Provide the (X, Y) coordinate of the cell's center where the given text is located.  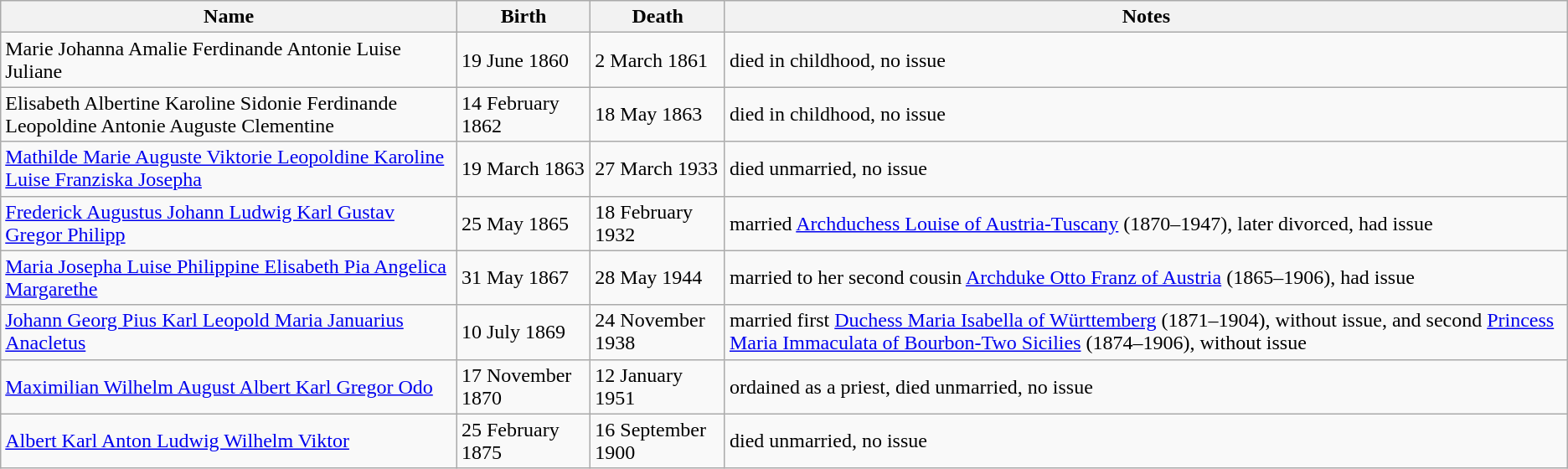
12 January 1951 (658, 387)
married to her second cousin Archduke Otto Franz of Austria (1865–1906), had issue (1146, 278)
Marie Johanna Amalie Ferdinande Antonie Luise Juliane (230, 60)
18 May 1863 (658, 114)
Albert Karl Anton Ludwig Wilhelm Viktor (230, 441)
16 September 1900 (658, 441)
19 June 1860 (523, 60)
17 November 1870 (523, 387)
Notes (1146, 17)
Maria Josepha Luise Philippine Elisabeth Pia Angelica Margarethe (230, 278)
2 March 1861 (658, 60)
27 March 1933 (658, 169)
Johann Georg Pius Karl Leopold Maria Januarius Anacletus (230, 332)
25 February 1875 (523, 441)
28 May 1944 (658, 278)
ordained as a priest, died unmarried, no issue (1146, 387)
19 March 1863 (523, 169)
10 July 1869 (523, 332)
Frederick Augustus Johann Ludwig Karl Gustav Gregor Philipp (230, 223)
Elisabeth Albertine Karoline Sidonie Ferdinande Leopoldine Antonie Auguste Clementine (230, 114)
Maximilian Wilhelm August Albert Karl Gregor Odo (230, 387)
24 November 1938 (658, 332)
married Archduchess Louise of Austria-Tuscany (1870–1947), later divorced, had issue (1146, 223)
18 February 1932 (658, 223)
Mathilde Marie Auguste Viktorie Leopoldine Karoline Luise Franziska Josepha (230, 169)
31 May 1867 (523, 278)
25 May 1865 (523, 223)
14 February 1862 (523, 114)
Birth (523, 17)
Name (230, 17)
Death (658, 17)
